Locate the cell with the specified text and output its [x, y] center coordinate. 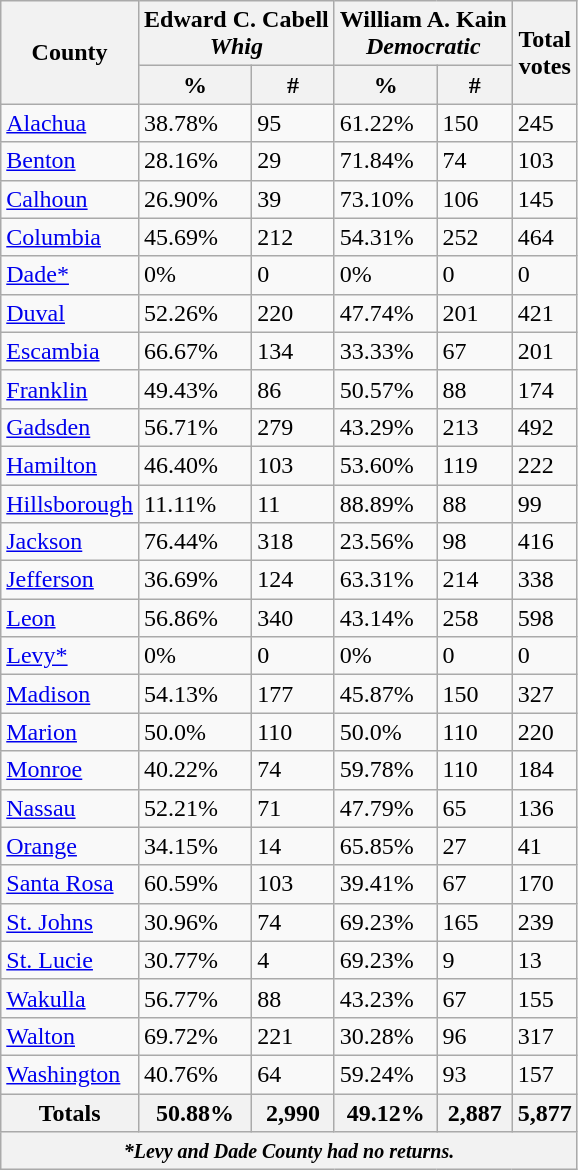
34.15% [194, 846]
Gadsden [70, 427]
Hillsborough [70, 503]
Madison [70, 694]
239 [544, 922]
Benton [70, 161]
Edward C. Cabell Whig [236, 34]
5,877 [544, 1113]
Leon [70, 618]
Santa Rosa [70, 884]
*Levy and Dade County had no returns. [290, 1151]
184 [544, 770]
Columbia [70, 237]
421 [544, 313]
Jackson [70, 542]
28.16% [194, 161]
50.57% [386, 389]
96 [474, 1036]
157 [544, 1074]
County [70, 52]
54.13% [194, 694]
279 [294, 427]
136 [544, 808]
Calhoun [70, 199]
56.86% [194, 618]
Walton [70, 1036]
Marion [70, 732]
174 [544, 389]
11.11% [194, 503]
27 [474, 846]
Wakulla [70, 998]
Totals [70, 1113]
252 [474, 237]
45.87% [386, 694]
338 [544, 580]
36.69% [194, 580]
4 [294, 960]
99 [544, 503]
60.59% [194, 884]
95 [294, 123]
Washington [70, 1074]
49.43% [194, 389]
76.44% [194, 542]
106 [474, 199]
33.33% [386, 351]
53.60% [386, 465]
327 [544, 694]
43.23% [386, 998]
St. Lucie [70, 960]
56.77% [194, 998]
145 [544, 199]
245 [544, 123]
23.56% [386, 542]
49.12% [386, 1113]
416 [544, 542]
213 [474, 427]
212 [294, 237]
39.41% [386, 884]
30.28% [386, 1036]
Alachua [70, 123]
St. Johns [70, 922]
William A. KainDemocratic [423, 34]
56.71% [194, 427]
Hamilton [70, 465]
59.78% [386, 770]
63.31% [386, 580]
30.77% [194, 960]
9 [474, 960]
165 [474, 922]
40.76% [194, 1074]
492 [544, 427]
52.26% [194, 313]
Totalvotes [544, 52]
Duval [70, 313]
214 [474, 580]
73.10% [386, 199]
54.31% [386, 237]
65.85% [386, 846]
38.78% [194, 123]
11 [294, 503]
88.89% [386, 503]
222 [544, 465]
45.69% [194, 237]
13 [544, 960]
66.67% [194, 351]
258 [474, 618]
Franklin [70, 389]
47.79% [386, 808]
177 [294, 694]
317 [544, 1036]
221 [294, 1036]
Dade* [70, 275]
14 [294, 846]
Orange [70, 846]
Escambia [70, 351]
93 [474, 1074]
119 [474, 465]
98 [474, 542]
86 [294, 389]
61.22% [386, 123]
71.84% [386, 161]
124 [294, 580]
598 [544, 618]
47.74% [386, 313]
2,990 [294, 1113]
52.21% [194, 808]
39 [294, 199]
Monroe [70, 770]
464 [544, 237]
29 [294, 161]
43.14% [386, 618]
59.24% [386, 1074]
46.40% [194, 465]
155 [544, 998]
40.22% [194, 770]
2,887 [474, 1113]
65 [474, 808]
170 [544, 884]
41 [544, 846]
71 [294, 808]
64 [294, 1074]
134 [294, 351]
30.96% [194, 922]
50.88% [194, 1113]
69.72% [194, 1036]
318 [294, 542]
43.29% [386, 427]
Levy* [70, 656]
26.90% [194, 199]
340 [294, 618]
Jefferson [70, 580]
Nassau [70, 808]
